Pinpoint the cell where the given text exists, returning its [X, Y] midpoint coordinate. 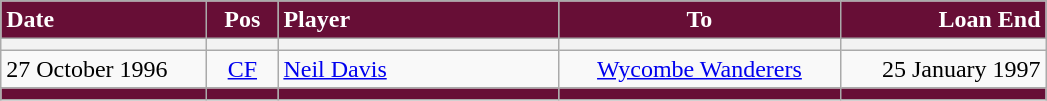
Loan End [943, 20]
CF [242, 69]
27 October 1996 [104, 69]
Pos [242, 20]
Player [418, 20]
Wycombe Wanderers [700, 69]
Date [104, 20]
Neil Davis [418, 69]
25 January 1997 [943, 69]
To [700, 20]
